Locate the cell with the specified text and output its (X, Y) center coordinate. 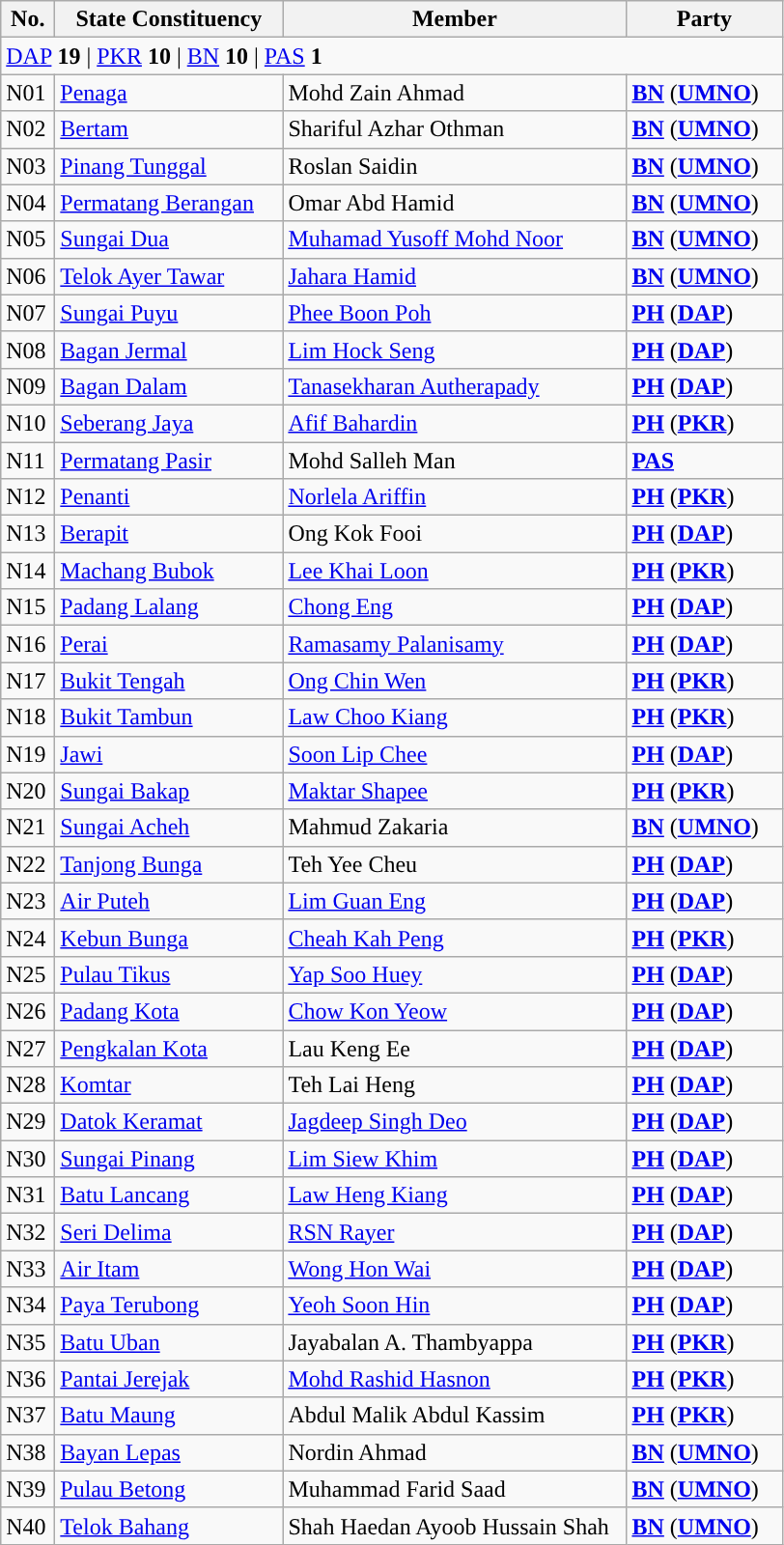
Roslan Saidin (455, 166)
Batu Uban (169, 1342)
Soon Lip Chee (455, 754)
N38 (28, 1452)
Nordin Ahmad (455, 1452)
Bukit Tambun (169, 717)
N35 (28, 1342)
Norlela Ariffin (455, 497)
Party (705, 19)
N10 (28, 423)
Shah Haedan Ayoob Hussain Shah (455, 1526)
N28 (28, 1085)
N26 (28, 1011)
Afif Bahardin (455, 423)
Komtar (169, 1085)
N07 (28, 313)
N32 (28, 1232)
Jagdeep Singh Deo (455, 1122)
N21 (28, 828)
Member (455, 19)
Datok Keramat (169, 1122)
Air Puteh (169, 901)
Sungai Acheh (169, 828)
Teh Yee Cheu (455, 864)
Lim Guan Eng (455, 901)
Teh Lai Heng (455, 1085)
Permatang Pasir (169, 461)
N09 (28, 386)
Ong Chin Wen (455, 681)
N01 (28, 93)
Yap Soo Huey (455, 974)
Pengkalan Kota (169, 1048)
Telok Bahang (169, 1526)
Kebun Bunga (169, 938)
Telok Ayer Tawar (169, 276)
N03 (28, 166)
Batu Lancang (169, 1195)
N22 (28, 864)
Lau Keng Ee (455, 1048)
N11 (28, 461)
Pantai Jerejak (169, 1379)
Bukit Tengah (169, 681)
Phee Boon Poh (455, 313)
Penaga (169, 93)
N14 (28, 571)
Chow Kon Yeow (455, 1011)
N02 (28, 129)
No. (28, 19)
Seri Delima (169, 1232)
Mohd Rashid Hasnon (455, 1379)
N06 (28, 276)
Berapit (169, 534)
Bagan Dalam (169, 386)
Lim Siew Khim (455, 1159)
Sungai Dua (169, 239)
Pulau Tikus (169, 974)
Ramasamy Palanisamy (455, 644)
Seberang Jaya (169, 423)
Law Choo Kiang (455, 717)
Air Itam (169, 1269)
Jayabalan A. Thambyappa (455, 1342)
Mohd Zain Ahmad (455, 93)
N20 (28, 791)
Mohd Salleh Man (455, 461)
Padang Lalang (169, 607)
N19 (28, 754)
Muhamad Yusoff Mohd Noor (455, 239)
Muhammad Farid Saad (455, 1489)
Paya Terubong (169, 1306)
Mahmud Zakaria (455, 828)
Law Heng Kiang (455, 1195)
Bayan Lepas (169, 1452)
Bagan Jermal (169, 350)
DAP 19 | PKR 10 | BN 10 | PAS 1 (392, 56)
Permatang Berangan (169, 203)
N16 (28, 644)
Pulau Betong (169, 1489)
N08 (28, 350)
N13 (28, 534)
N33 (28, 1269)
Pinang Tunggal (169, 166)
Sungai Puyu (169, 313)
Maktar Shapee (455, 791)
N29 (28, 1122)
N05 (28, 239)
N17 (28, 681)
Ong Kok Fooi (455, 534)
Shariful Azhar Othman (455, 129)
Lim Hock Seng (455, 350)
Machang Bubok (169, 571)
Lee Khai Loon (455, 571)
Tanjong Bunga (169, 864)
N18 (28, 717)
RSN Rayer (455, 1232)
N37 (28, 1416)
PAS (705, 461)
N31 (28, 1195)
State Constituency (169, 19)
Batu Maung (169, 1416)
N24 (28, 938)
Tanasekharan Autherapady (455, 386)
N25 (28, 974)
N34 (28, 1306)
N40 (28, 1526)
Sungai Pinang (169, 1159)
Padang Kota (169, 1011)
N39 (28, 1489)
Perai (169, 644)
N15 (28, 607)
Abdul Malik Abdul Kassim (455, 1416)
Omar Abd Hamid (455, 203)
N12 (28, 497)
Cheah Kah Peng (455, 938)
Chong Eng (455, 607)
N04 (28, 203)
N23 (28, 901)
Bertam (169, 129)
Yeoh Soon Hin (455, 1306)
Jahara Hamid (455, 276)
N36 (28, 1379)
N30 (28, 1159)
Wong Hon Wai (455, 1269)
Sungai Bakap (169, 791)
N27 (28, 1048)
Jawi (169, 754)
Penanti (169, 497)
